Detect which cell encompasses the target text, then output its (x, y) center coordinate. 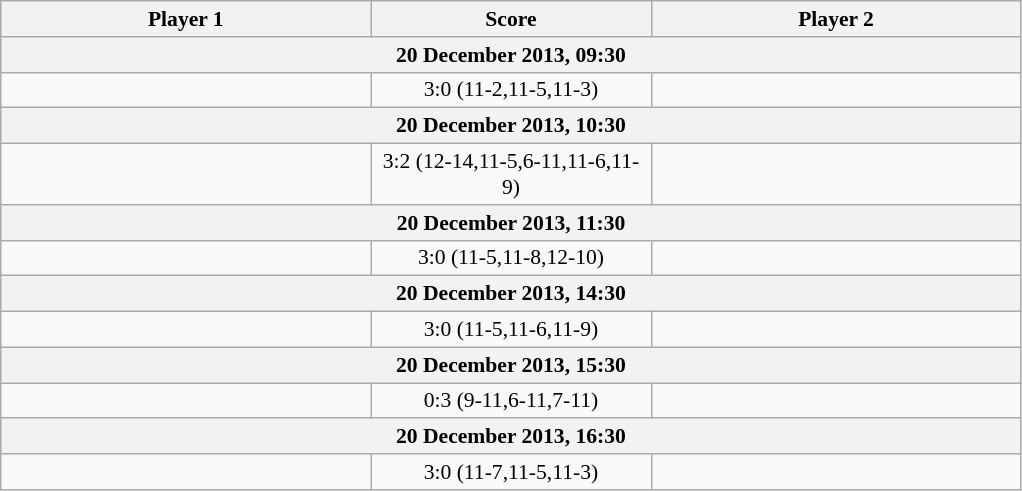
20 December 2013, 16:30 (511, 437)
3:0 (11-2,11-5,11-3) (511, 90)
3:2 (12-14,11-5,6-11,11-6,11-9) (511, 174)
20 December 2013, 09:30 (511, 55)
3:0 (11-5,11-6,11-9) (511, 330)
3:0 (11-5,11-8,12-10) (511, 258)
3:0 (11-7,11-5,11-3) (511, 472)
20 December 2013, 10:30 (511, 126)
20 December 2013, 11:30 (511, 223)
20 December 2013, 14:30 (511, 294)
Score (511, 19)
Player 2 (836, 19)
0:3 (9-11,6-11,7-11) (511, 401)
20 December 2013, 15:30 (511, 365)
Player 1 (186, 19)
